Provide the [X, Y] coordinate of the cell's center where the given text is located.  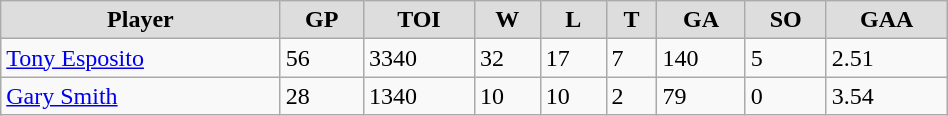
T [632, 20]
GP [322, 20]
3340 [418, 58]
0 [786, 96]
2 [632, 96]
32 [507, 58]
2.51 [886, 58]
17 [573, 58]
Gary Smith [140, 96]
5 [786, 58]
28 [322, 96]
TOI [418, 20]
56 [322, 58]
Player [140, 20]
3.54 [886, 96]
SO [786, 20]
W [507, 20]
140 [701, 58]
7 [632, 58]
GA [701, 20]
1340 [418, 96]
L [573, 20]
79 [701, 96]
Tony Esposito [140, 58]
GAA [886, 20]
